Pinpoint the cell where the given text exists, returning its (X, Y) midpoint coordinate. 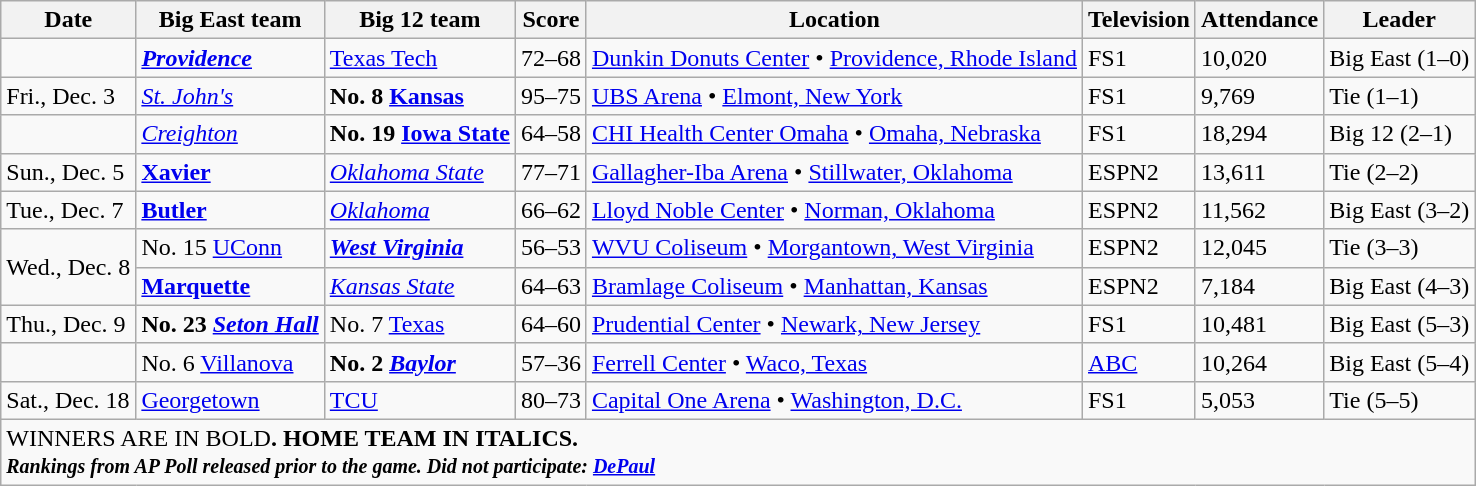
72–68 (550, 58)
18,294 (1259, 134)
Creighton (230, 134)
Tie (1–1) (1400, 96)
57–36 (550, 362)
Bramlage Coliseum • Manhattan, Kansas (834, 286)
Location (834, 20)
No. 7 Texas (420, 324)
No. 23 Seton Hall (230, 324)
64–63 (550, 286)
Big East team (230, 20)
Big East (5–3) (1400, 324)
Butler (230, 210)
WVU Coliseum • Morgantown, West Virginia (834, 248)
Thu., Dec. 9 (68, 324)
ABC (1138, 362)
Oklahoma State (420, 172)
UBS Arena • Elmont, New York (834, 96)
Big 12 (2–1) (1400, 134)
Wed., Dec. 8 (68, 267)
80–73 (550, 400)
66–62 (550, 210)
Dunkin Donuts Center • Providence, Rhode Island (834, 58)
Providence (230, 58)
St. John's (230, 96)
No. 2 Baylor (420, 362)
5,053 (1259, 400)
WINNERS ARE IN BOLD. HOME TEAM IN ITALICS. Rankings from AP Poll released prior to the game. Did not participate: DePaul (738, 452)
West Virginia (420, 248)
Tie (3–3) (1400, 248)
Prudential Center • Newark, New Jersey (834, 324)
Tue., Dec. 7 (68, 210)
Sat., Dec. 18 (68, 400)
Leader (1400, 20)
Texas Tech (420, 58)
12,045 (1259, 248)
Big East (1–0) (1400, 58)
TCU (420, 400)
11,562 (1259, 210)
Tie (2–2) (1400, 172)
Lloyd Noble Center • Norman, Oklahoma (834, 210)
Marquette (230, 286)
Big East (4–3) (1400, 286)
64–58 (550, 134)
Score (550, 20)
Oklahoma (420, 210)
Big East (5–4) (1400, 362)
No. 15 UConn (230, 248)
Tie (5–5) (1400, 400)
No. 19 Iowa State (420, 134)
Capital One Arena • Washington, D.C. (834, 400)
Ferrell Center • Waco, Texas (834, 362)
Date (68, 20)
Fri., Dec. 3 (68, 96)
Television (1138, 20)
77–71 (550, 172)
No. 6 Villanova (230, 362)
13,611 (1259, 172)
64–60 (550, 324)
No. 8 Kansas (420, 96)
Georgetown (230, 400)
Sun., Dec. 5 (68, 172)
7,184 (1259, 286)
Gallagher-Iba Arena • Stillwater, Oklahoma (834, 172)
Big 12 team (420, 20)
10,020 (1259, 58)
10,481 (1259, 324)
9,769 (1259, 96)
CHI Health Center Omaha • Omaha, Nebraska (834, 134)
56–53 (550, 248)
Big East (3–2) (1400, 210)
Attendance (1259, 20)
Kansas State (420, 286)
10,264 (1259, 362)
Xavier (230, 172)
95–75 (550, 96)
